Find where the given text appears and provide that cell's center as (X, Y) coordinate. 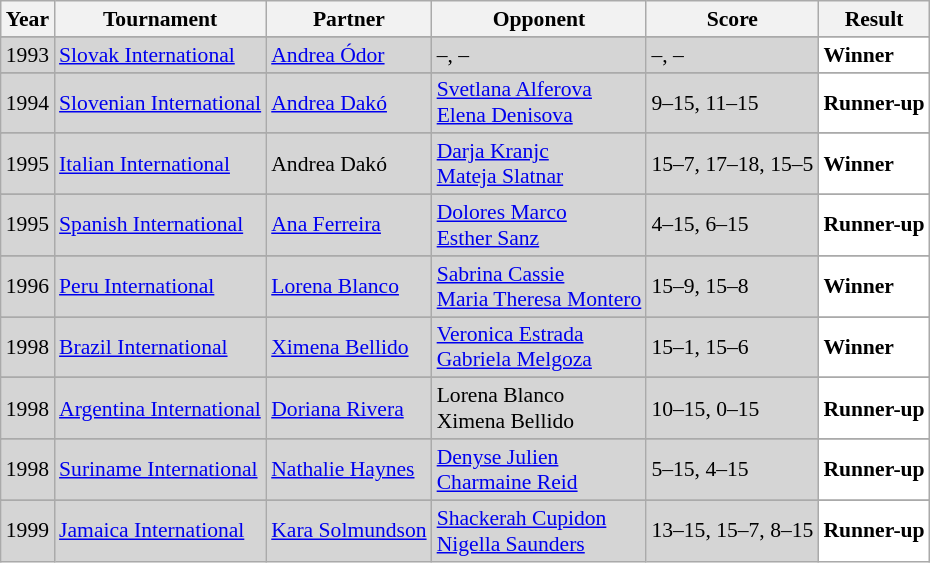
Score (732, 19)
Peru International (160, 286)
1996 (28, 286)
Partner (348, 19)
Slovenian International (160, 102)
Ximena Bellido (348, 348)
Jamaica International (160, 530)
Doriana Rivera (348, 408)
15–7, 17–18, 15–5 (732, 164)
10–15, 0–15 (732, 408)
Nathalie Haynes (348, 470)
Kara Solmundson (348, 530)
Lorena Blanco (348, 286)
15–1, 15–6 (732, 348)
1993 (28, 55)
Brazil International (160, 348)
Italian International (160, 164)
Year (28, 19)
Svetlana Alferova Elena Denisova (540, 102)
Andrea Ódor (348, 55)
Suriname International (160, 470)
Result (874, 19)
9–15, 11–15 (732, 102)
Sabrina Cassie Maria Theresa Montero (540, 286)
1994 (28, 102)
Opponent (540, 19)
Argentina International (160, 408)
Dolores Marco Esther Sanz (540, 226)
13–15, 15–7, 8–15 (732, 530)
Darja Kranjc Mateja Slatnar (540, 164)
Ana Ferreira (348, 226)
Shackerah Cupidon Nigella Saunders (540, 530)
Spanish International (160, 226)
Tournament (160, 19)
15–9, 15–8 (732, 286)
Slovak International (160, 55)
Veronica Estrada Gabriela Melgoza (540, 348)
Denyse Julien Charmaine Reid (540, 470)
Lorena Blanco Ximena Bellido (540, 408)
1999 (28, 530)
5–15, 4–15 (732, 470)
4–15, 6–15 (732, 226)
